Output the (x, y) coordinate of the center of the cell containing the given text.  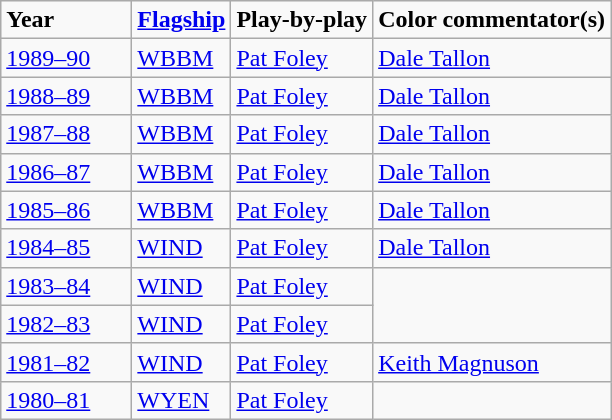
1988–89 (66, 96)
1982–83 (66, 324)
1980–81 (66, 400)
Flagship (182, 20)
1984–85 (66, 248)
1983–84 (66, 286)
Color commentator(s) (492, 20)
1981–82 (66, 362)
Year (66, 20)
1986–87 (66, 172)
1987–88 (66, 134)
WYEN (182, 400)
Play-by-play (302, 20)
1985–86 (66, 210)
Keith Magnuson (492, 362)
1989–90 (66, 58)
